Find where the given text appears and provide that cell's center as (x, y) coordinate. 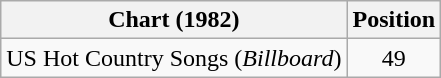
49 (394, 58)
Chart (1982) (174, 20)
US Hot Country Songs (Billboard) (174, 58)
Position (394, 20)
